Determine the [x, y] coordinate at the center of the cell enclosing the given text.  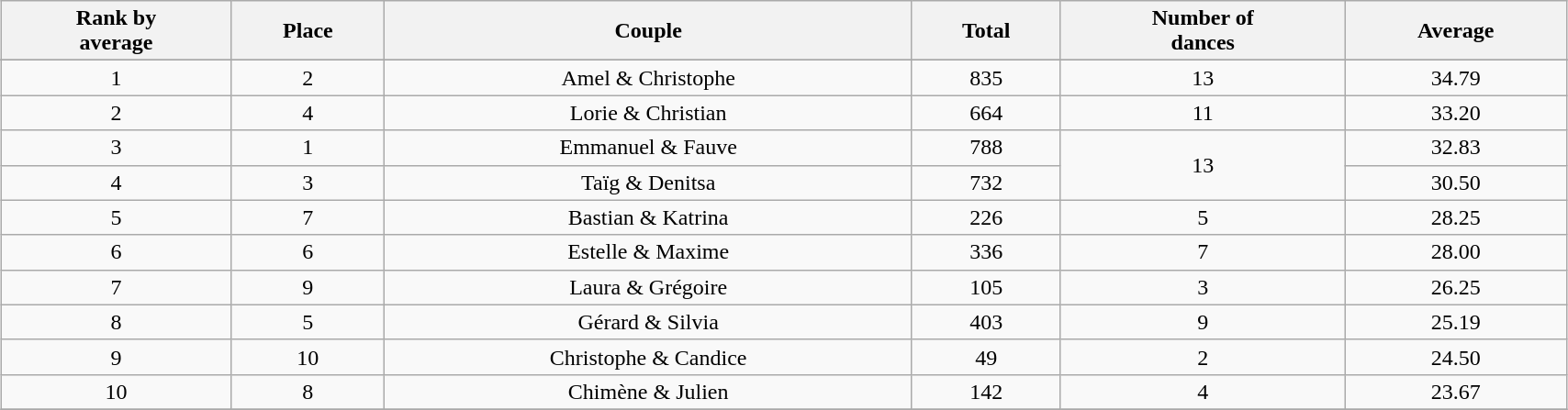
Couple [648, 31]
Total [986, 31]
24.50 [1456, 357]
33.20 [1456, 113]
25.19 [1456, 322]
Place [308, 31]
Rank byaverage [116, 31]
732 [986, 183]
28.25 [1456, 217]
Christophe & Candice [648, 357]
Taïg & Denitsa [648, 183]
26.25 [1456, 287]
49 [986, 357]
226 [986, 217]
Estelle & Maxime [648, 252]
32.83 [1456, 148]
30.50 [1456, 183]
Gérard & Silvia [648, 322]
664 [986, 113]
835 [986, 78]
Amel & Christophe [648, 78]
Chimène & Julien [648, 392]
105 [986, 287]
Lorie & Christian [648, 113]
28.00 [1456, 252]
34.79 [1456, 78]
23.67 [1456, 392]
403 [986, 322]
142 [986, 392]
Emmanuel & Fauve [648, 148]
Number of dances [1203, 31]
788 [986, 148]
Average [1456, 31]
Bastian & Katrina [648, 217]
336 [986, 252]
11 [1203, 113]
Laura & Grégoire [648, 287]
